Scan for the cell matching the given text and deliver its [x, y] coordinate at center. 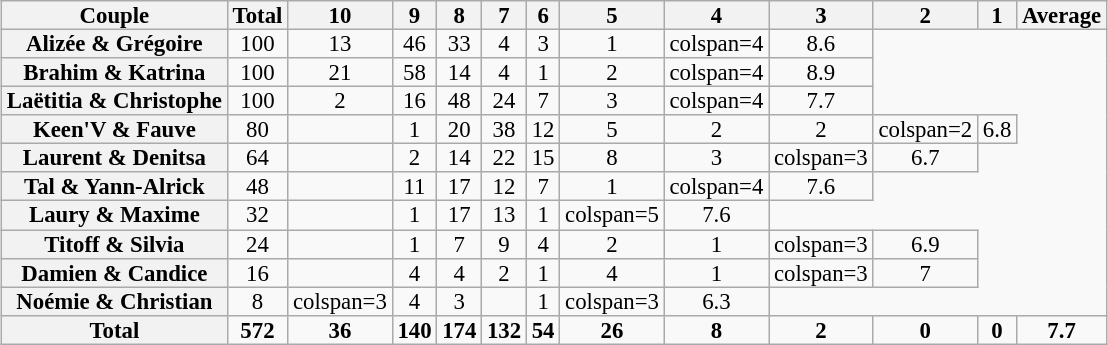
6.3 [716, 302]
colspan=5 [612, 216]
Noémie & Christian [115, 302]
572 [257, 330]
Couple [115, 16]
21 [340, 72]
140 [414, 330]
46 [414, 44]
6.8 [998, 130]
Tal & Yann-Alrick [115, 186]
Average [1062, 16]
64 [257, 158]
11 [414, 186]
174 [460, 330]
132 [504, 330]
8.9 [821, 72]
Brahim & Katrina [115, 72]
38 [504, 130]
80 [257, 130]
Titoff & Silvia [115, 244]
Alizée & Grégoire [115, 44]
10 [340, 16]
20 [460, 130]
Laëtitia & Christophe [115, 102]
36 [340, 330]
Laury & Maxime [115, 216]
22 [504, 158]
6.7 [925, 158]
26 [612, 330]
33 [460, 44]
colspan=2 [925, 130]
6.9 [925, 244]
8.6 [821, 44]
58 [414, 72]
Laurent & Denitsa [115, 158]
54 [542, 330]
32 [257, 216]
15 [542, 158]
Damien & Candice [115, 272]
6 [542, 16]
Keen'V & Fauve [115, 130]
